Pinpoint the cell where the given text exists, returning its [x, y] midpoint coordinate. 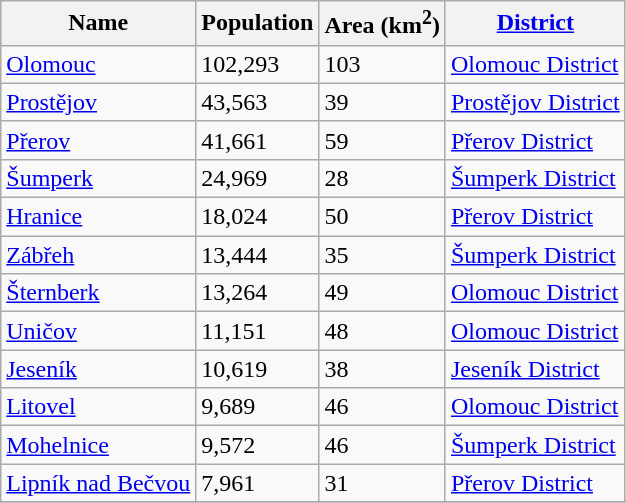
Name [98, 24]
18,024 [258, 217]
Zábřeh [98, 255]
Šternberk [98, 293]
49 [382, 293]
9,572 [258, 445]
Jeseník District [535, 369]
Přerov [98, 140]
59 [382, 140]
Šumperk [98, 178]
103 [382, 64]
Area (km2) [382, 24]
Prostějov [98, 102]
24,969 [258, 178]
48 [382, 331]
Jeseník [98, 369]
9,689 [258, 407]
50 [382, 217]
102,293 [258, 64]
Prostějov District [535, 102]
11,151 [258, 331]
Lipník nad Bečvou [98, 483]
Olomouc [98, 64]
41,661 [258, 140]
43,563 [258, 102]
District [535, 24]
10,619 [258, 369]
13,264 [258, 293]
13,444 [258, 255]
7,961 [258, 483]
28 [382, 178]
38 [382, 369]
Hranice [98, 217]
Population [258, 24]
Mohelnice [98, 445]
Litovel [98, 407]
31 [382, 483]
35 [382, 255]
Uničov [98, 331]
39 [382, 102]
